From the cell containing the given text, extract its center point as [x, y] coordinate. 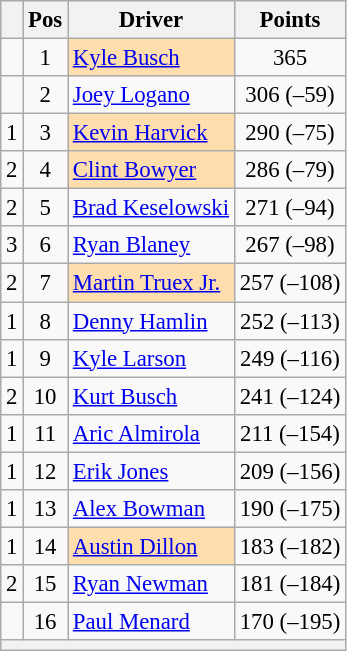
252 (–113) [290, 321]
Pos [46, 20]
271 (–94) [290, 208]
Paul Menard [152, 621]
Martin Truex Jr. [152, 283]
Aric Almirola [152, 433]
4 [46, 170]
13 [46, 509]
190 (–175) [290, 509]
Kevin Harvick [152, 133]
181 (–184) [290, 584]
Kyle Busch [152, 58]
Points [290, 20]
209 (–156) [290, 471]
Austin Dillon [152, 546]
170 (–195) [290, 621]
15 [46, 584]
9 [46, 358]
10 [46, 396]
14 [46, 546]
11 [46, 433]
Alex Bowman [152, 509]
290 (–75) [290, 133]
Erik Jones [152, 471]
Kurt Busch [152, 396]
Brad Keselowski [152, 208]
Denny Hamlin [152, 321]
183 (–182) [290, 546]
365 [290, 58]
286 (–79) [290, 170]
Ryan Blaney [152, 245]
Joey Logano [152, 95]
6 [46, 245]
306 (–59) [290, 95]
Clint Bowyer [152, 170]
7 [46, 283]
8 [46, 321]
16 [46, 621]
Kyle Larson [152, 358]
211 (–154) [290, 433]
249 (–116) [290, 358]
241 (–124) [290, 396]
267 (–98) [290, 245]
257 (–108) [290, 283]
Driver [152, 20]
Ryan Newman [152, 584]
12 [46, 471]
5 [46, 208]
